Pinpoint the cell where the given text exists, returning its (X, Y) midpoint coordinate. 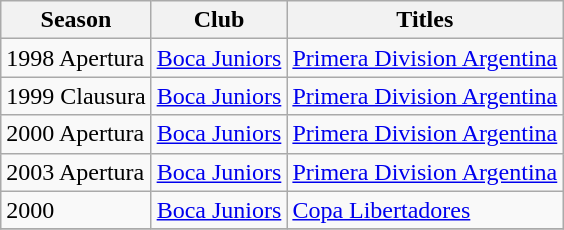
2000 (76, 210)
Club (219, 20)
Season (76, 20)
2003 Apertura (76, 172)
Titles (425, 20)
2000 Apertura (76, 134)
1999 Clausura (76, 96)
Copa Libertadores (425, 210)
1998 Apertura (76, 58)
